Find where the given text appears and provide that cell's center as (X, Y) coordinate. 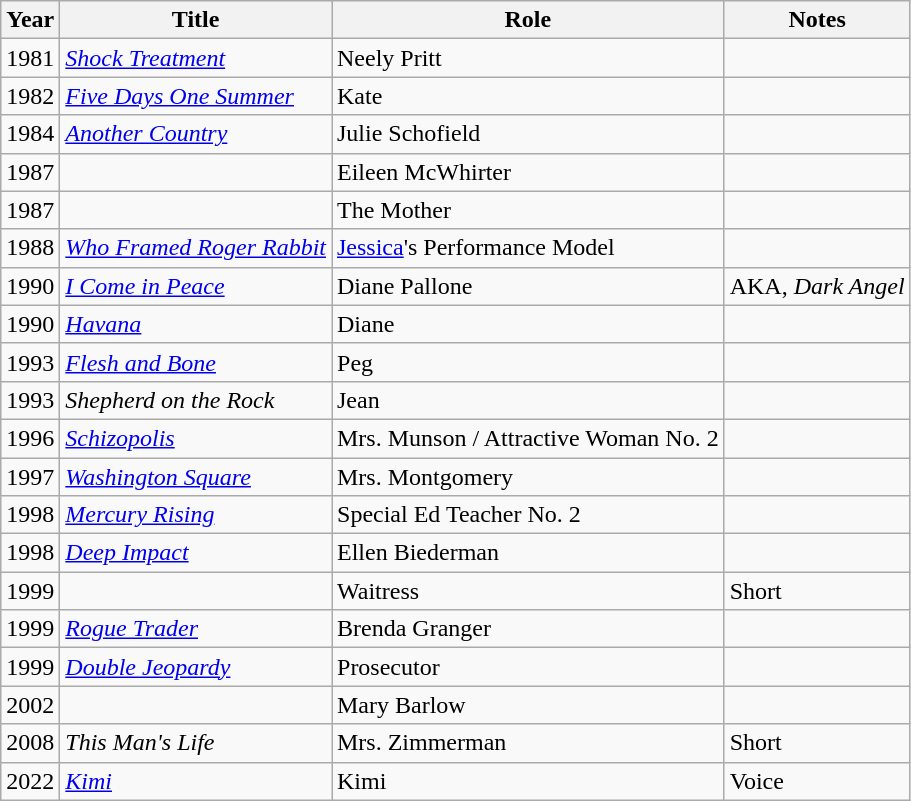
Another Country (196, 134)
Julie Schofield (528, 134)
Jean (528, 400)
1988 (30, 248)
Havana (196, 324)
Jessica's Performance Model (528, 248)
Washington Square (196, 477)
Deep Impact (196, 553)
AKA, Dark Angel (817, 286)
I Come in Peace (196, 286)
Rogue Trader (196, 629)
2022 (30, 781)
Who Framed Roger Rabbit (196, 248)
Role (528, 20)
1996 (30, 438)
Waitress (528, 591)
Year (30, 20)
Mrs. Zimmerman (528, 743)
Notes (817, 20)
Special Ed Teacher No. 2 (528, 515)
2002 (30, 705)
Double Jeopardy (196, 667)
Shock Treatment (196, 58)
Brenda Granger (528, 629)
Schizopolis (196, 438)
1984 (30, 134)
Voice (817, 781)
1982 (30, 96)
1981 (30, 58)
Title (196, 20)
Mrs. Munson / Attractive Woman No. 2 (528, 438)
Kate (528, 96)
Eileen McWhirter (528, 172)
The Mother (528, 210)
Five Days One Summer (196, 96)
Diane (528, 324)
1997 (30, 477)
Flesh and Bone (196, 362)
This Man's Life (196, 743)
Diane Pallone (528, 286)
Prosecutor (528, 667)
Shepherd on the Rock (196, 400)
Neely Pritt (528, 58)
Mercury Rising (196, 515)
2008 (30, 743)
Ellen Biederman (528, 553)
Peg (528, 362)
Mrs. Montgomery (528, 477)
Mary Barlow (528, 705)
